Extract the [X, Y] coordinate from the center of the cell holding the provided text.  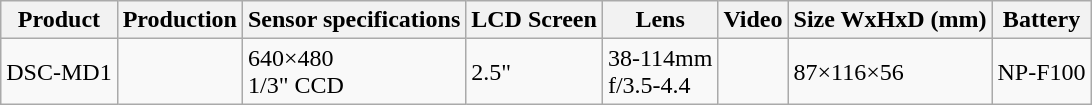
DSC-MD1 [59, 72]
Size WxHxD (mm) [890, 20]
Battery [1042, 20]
640×4801/3" CCD [354, 72]
87×116×56 [890, 72]
38-114mmf/3.5-4.4 [660, 72]
LCD Screen [534, 20]
Lens [660, 20]
Product [59, 20]
NP-F100 [1042, 72]
Video [753, 20]
Sensor specifications [354, 20]
Production [180, 20]
2.5" [534, 72]
